Extract the (x, y) coordinate from the center of the cell holding the provided text.  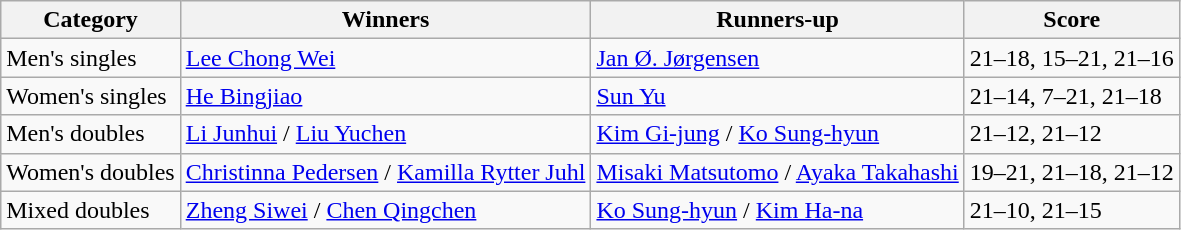
Mixed doubles (90, 210)
21–18, 15–21, 21–16 (1072, 58)
Men's doubles (90, 134)
Kim Gi-jung / Ko Sung-hyun (778, 134)
Women's doubles (90, 172)
Score (1072, 20)
Ko Sung-hyun / Kim Ha-na (778, 210)
Li Junhui / Liu Yuchen (386, 134)
He Bingjiao (386, 96)
Women's singles (90, 96)
21–10, 21–15 (1072, 210)
Zheng Siwei / Chen Qingchen (386, 210)
Lee Chong Wei (386, 58)
19–21, 21–18, 21–12 (1072, 172)
Christinna Pedersen / Kamilla Rytter Juhl (386, 172)
21–14, 7–21, 21–18 (1072, 96)
Category (90, 20)
Winners (386, 20)
21–12, 21–12 (1072, 134)
Sun Yu (778, 96)
Men's singles (90, 58)
Jan Ø. Jørgensen (778, 58)
Misaki Matsutomo / Ayaka Takahashi (778, 172)
Runners-up (778, 20)
